Locate the cell with the specified text and output its [x, y] center coordinate. 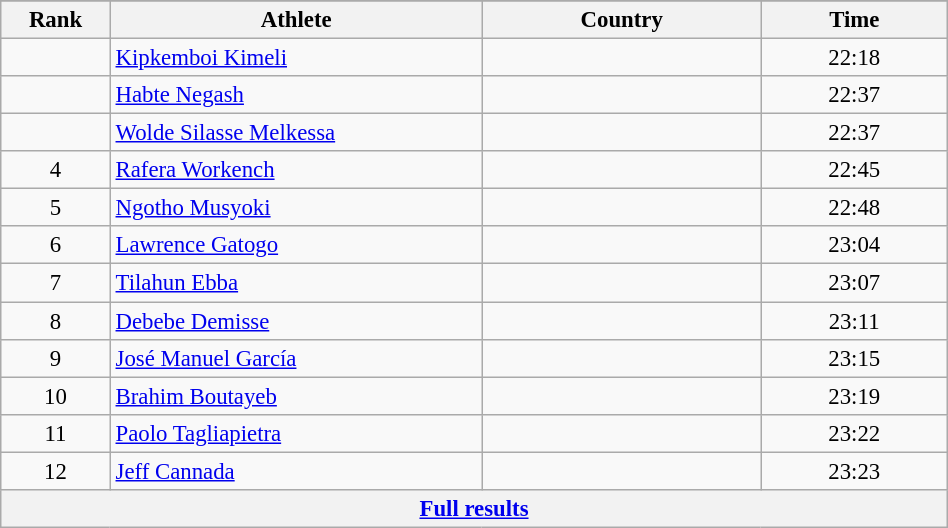
9 [56, 358]
Full results [474, 509]
Paolo Tagliapietra [296, 433]
Rafera Workench [296, 170]
José Manuel García [296, 358]
Tilahun Ebba [296, 283]
23:19 [854, 396]
Jeff Cannada [296, 471]
Rank [56, 20]
Lawrence Gatogo [296, 245]
10 [56, 396]
23:22 [854, 433]
4 [56, 170]
23:15 [854, 358]
Ngotho Musyoki [296, 208]
Athlete [296, 20]
Habte Negash [296, 95]
7 [56, 283]
Wolde Silasse Melkessa [296, 133]
11 [56, 433]
5 [56, 208]
22:48 [854, 208]
Time [854, 20]
23:11 [854, 321]
Kipkemboi Kimeli [296, 58]
22:18 [854, 58]
6 [56, 245]
Debebe Demisse [296, 321]
8 [56, 321]
23:07 [854, 283]
23:04 [854, 245]
12 [56, 471]
22:45 [854, 170]
23:23 [854, 471]
Brahim Boutayeb [296, 396]
Country [622, 20]
